Scan for the cell matching the given text and deliver its (x, y) coordinate at center. 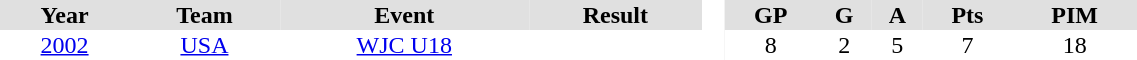
Result (616, 15)
G (844, 15)
5 (898, 45)
WJC U18 (404, 45)
8 (771, 45)
Event (404, 15)
Team (204, 15)
Pts (968, 15)
GP (771, 15)
USA (204, 45)
2 (844, 45)
2002 (64, 45)
Year (64, 15)
7 (968, 45)
A (898, 15)
